Provide the (x, y) coordinate of the cell's center where the given text is located.  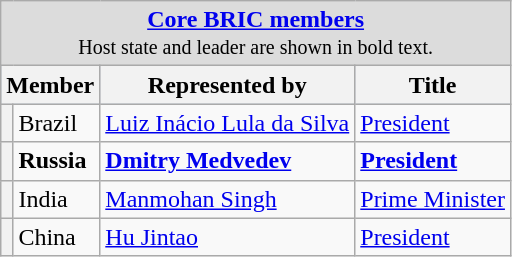
Luiz Inácio Lula da Silva (228, 123)
Prime Minister (433, 199)
Brazil (56, 123)
Represented by (228, 85)
Hu Jintao (228, 237)
China (56, 237)
Manmohan Singh (228, 199)
Title (433, 85)
Member (50, 85)
Dmitry Medvedev (228, 161)
India (56, 199)
Russia (56, 161)
Core BRIC membersHost state and leader are shown in bold text. (256, 34)
